Detect which cell encompasses the target text, then output its [x, y] center coordinate. 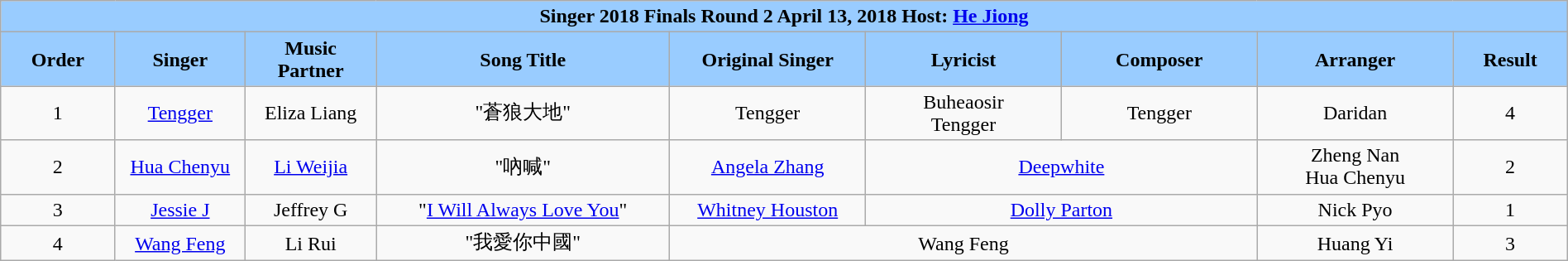
"吶喊" [523, 167]
Jessie J [180, 210]
"我愛你中國" [523, 244]
Order [58, 60]
Huang Yi [1355, 244]
Li Rui [311, 244]
Song Title [523, 60]
Nick Pyo [1355, 210]
Singer [180, 60]
Hua Chenyu [180, 167]
Eliza Liang [311, 113]
Composer [1159, 60]
Deepwhite [1062, 167]
Singer 2018 Finals Round 2 April 13, 2018 Host: He Jiong [784, 17]
Angela Zhang [767, 167]
Result [1510, 60]
Music Partner [311, 60]
Original Singer [767, 60]
"蒼狼大地" [523, 113]
Jeffrey G [311, 210]
Whitney Houston [767, 210]
Zheng NanHua Chenyu [1355, 167]
Dolly Parton [1062, 210]
Li Weijia [311, 167]
"I Will Always Love You" [523, 210]
Arranger [1355, 60]
Daridan [1355, 113]
Lyricist [964, 60]
BuheaosirTengger [964, 113]
